Return [X, Y] of the center of cell containing provided text 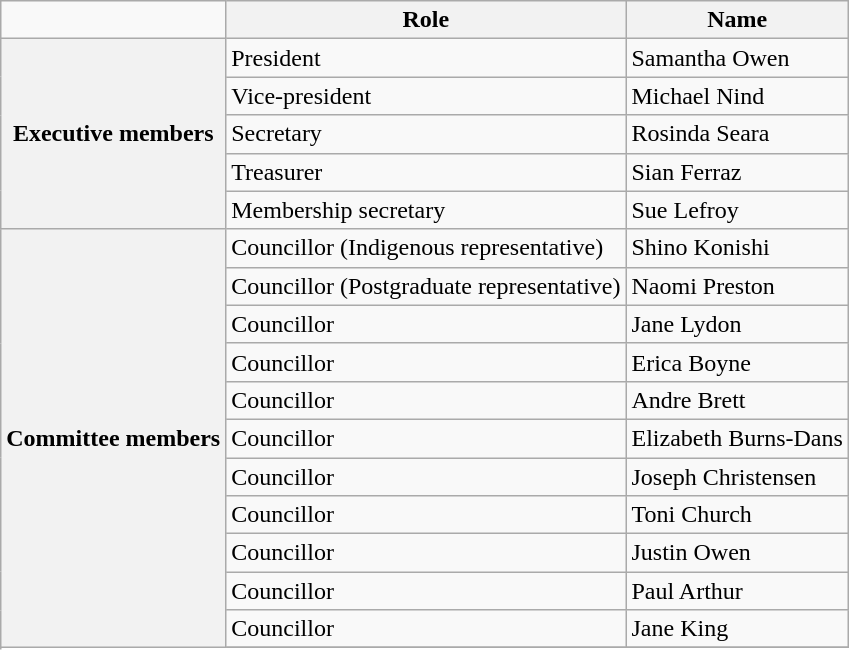
Sue Lefroy [737, 210]
Toni Church [737, 515]
Shino Konishi [737, 248]
Erica Boyne [737, 362]
Councillor (Indigenous representative) [426, 248]
Committee members [114, 438]
Jane Lydon [737, 324]
Role [426, 20]
Rosinda Seara [737, 134]
Membership secretary [426, 210]
Name [737, 20]
Michael Nind [737, 96]
Andre Brett [737, 400]
Jane King [737, 629]
Joseph Christensen [737, 477]
Sian Ferraz [737, 172]
Treasurer [426, 172]
Paul Arthur [737, 591]
Councillor (Postgraduate representative) [426, 286]
Justin Owen [737, 553]
Elizabeth Burns-Dans [737, 438]
President [426, 58]
Executive members [114, 134]
Secretary [426, 134]
Vice-president [426, 96]
Naomi Preston [737, 286]
Samantha Owen [737, 58]
